Return the [X, Y] coordinate for the center point of the cell that contains the specified text.  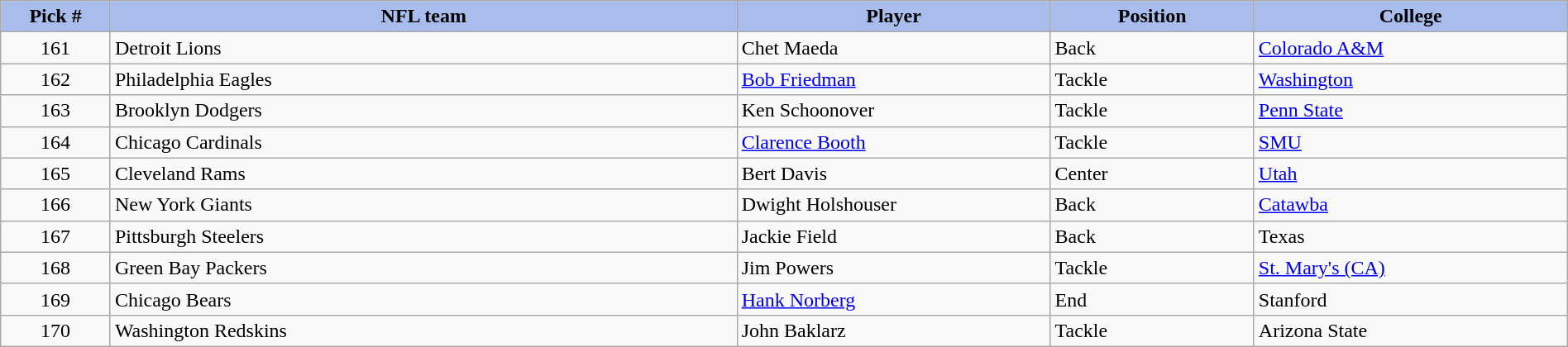
Bert Davis [893, 173]
SMU [1411, 142]
163 [56, 111]
New York Giants [423, 205]
Chicago Bears [423, 299]
Pittsburgh Steelers [423, 236]
End [1152, 299]
St. Mary's (CA) [1411, 268]
Philadelphia Eagles [423, 79]
Detroit Lions [423, 48]
Utah [1411, 173]
Brooklyn Dodgers [423, 111]
Colorado A&M [1411, 48]
Hank Norberg [893, 299]
161 [56, 48]
167 [56, 236]
169 [56, 299]
Clarence Booth [893, 142]
Dwight Holshouser [893, 205]
Texas [1411, 236]
Catawba [1411, 205]
168 [56, 268]
Stanford [1411, 299]
166 [56, 205]
Chicago Cardinals [423, 142]
John Baklarz [893, 330]
165 [56, 173]
Washington Redskins [423, 330]
Cleveland Rams [423, 173]
Bob Friedman [893, 79]
164 [56, 142]
Washington [1411, 79]
Ken Schoonover [893, 111]
Position [1152, 17]
Chet Maeda [893, 48]
170 [56, 330]
162 [56, 79]
Pick # [56, 17]
Jim Powers [893, 268]
Player [893, 17]
Center [1152, 173]
Arizona State [1411, 330]
Penn State [1411, 111]
Green Bay Packers [423, 268]
Jackie Field [893, 236]
College [1411, 17]
NFL team [423, 17]
